Capture the cell that displays the provided text and extract its (X, Y) central coordinate. 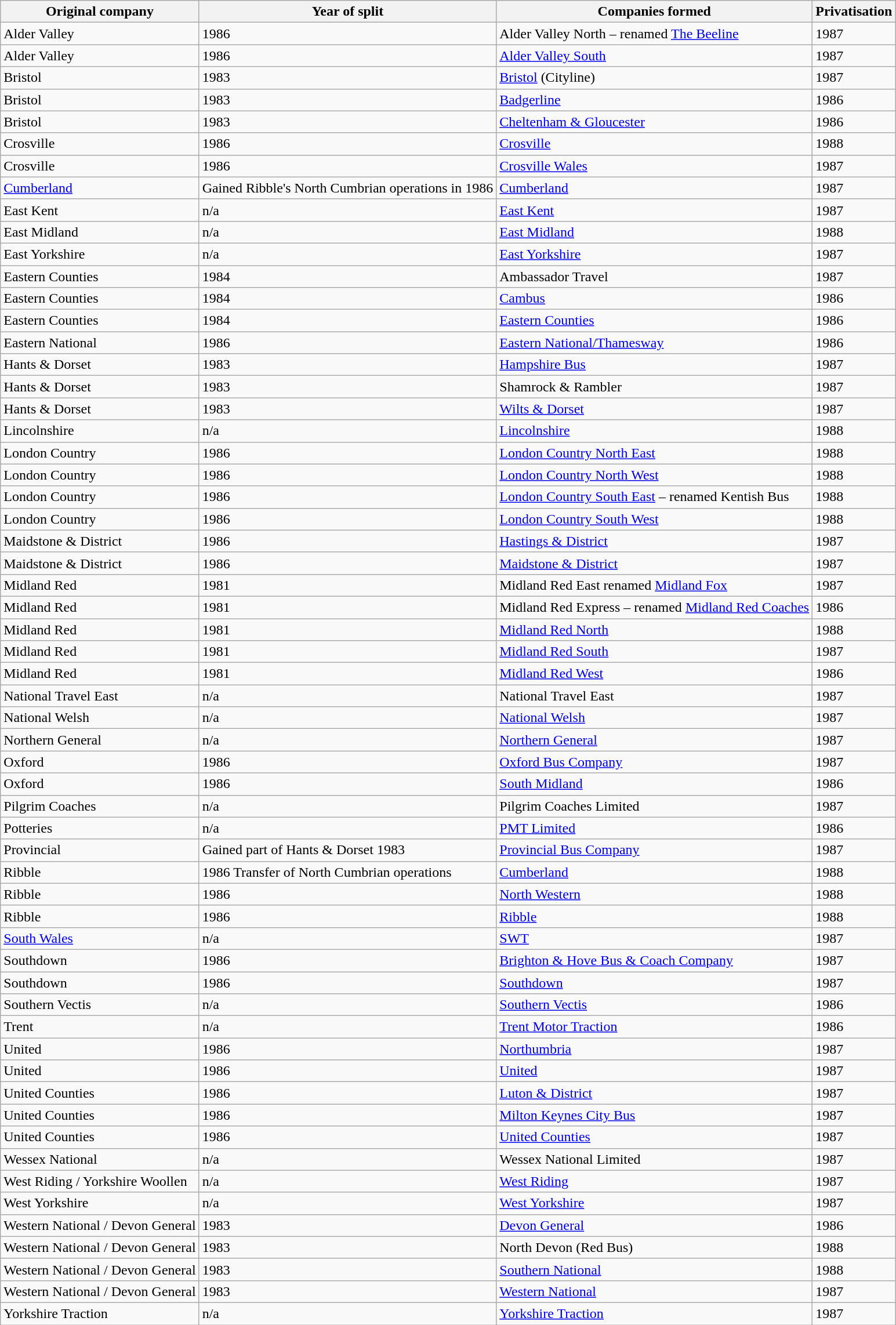
Western National (654, 1291)
Wilts & Dorset (654, 409)
South Midland (654, 784)
Cheltenham & Gloucester (654, 122)
Pilgrim Coaches Limited (654, 806)
Alder Valley South (654, 56)
Southern National (654, 1269)
London Country North West (654, 475)
Shamrock & Rambler (654, 387)
Crosville Wales (654, 166)
Year of split (348, 12)
Devon General (654, 1225)
Midland Red North (654, 629)
West Riding / Yorkshire Woollen (100, 1181)
London Country North East (654, 453)
North Western (654, 894)
Milton Keynes City Bus (654, 1115)
Companies formed (654, 12)
Original company (100, 12)
Badgerline (654, 100)
Northumbria (654, 1049)
Oxford Bus Company (654, 762)
Privatisation (854, 12)
Trent Motor Traction (654, 1027)
North Devon (Red Bus) (654, 1247)
Potteries (100, 828)
Wessex National (100, 1159)
Eastern National/Thamesway (654, 343)
Cambus (654, 299)
Provincial Bus Company (654, 850)
Pilgrim Coaches (100, 806)
Midland Red Express – renamed Midland Red Coaches (654, 607)
Bristol (Cityline) (654, 78)
London Country South East – renamed Kentish Bus (654, 497)
Midland Red East renamed Midland Fox (654, 585)
Gained part of Hants & Dorset 1983 (348, 850)
South Wales (100, 938)
Wessex National Limited (654, 1159)
Midland Red West (654, 674)
Alder Valley North – renamed The Beeline (654, 34)
1986 Transfer of North Cumbrian operations (348, 872)
London Country South West (654, 519)
Brighton & Hove Bus & Coach Company (654, 960)
Midland Red South (654, 652)
Trent (100, 1027)
Hampshire Bus (654, 365)
Luton & District (654, 1093)
Gained Ribble's North Cumbrian operations in 1986 (348, 188)
Ambassador Travel (654, 277)
Hastings & District (654, 541)
Provincial (100, 850)
West Riding (654, 1181)
SWT (654, 938)
PMT Limited (654, 828)
Eastern National (100, 343)
